Search for the cell housing the specified text and yield its [X, Y] center coordinate. 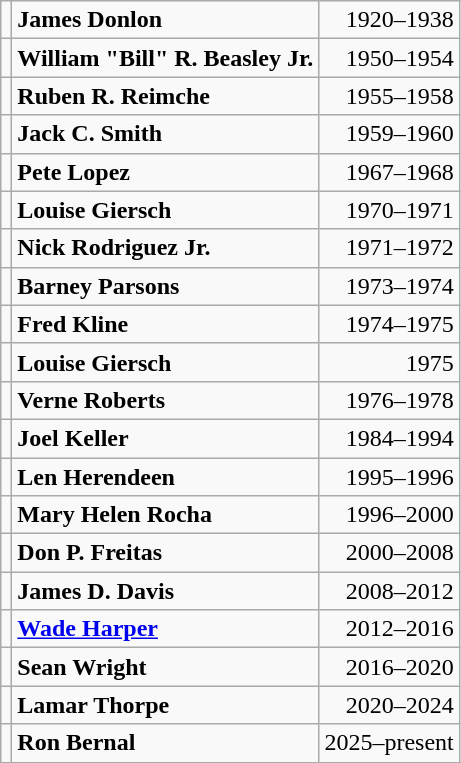
1970–1971 [389, 210]
Verne Roberts [166, 400]
William "Bill" R. Beasley Jr. [166, 58]
2012–2016 [389, 629]
Sean Wright [166, 667]
Ruben R. Reimche [166, 96]
Len Herendeen [166, 477]
1950–1954 [389, 58]
2020–2024 [389, 705]
Lamar Thorpe [166, 705]
Jack C. Smith [166, 134]
1995–1996 [389, 477]
Pete Lopez [166, 172]
1976–1978 [389, 400]
Nick Rodriguez Jr. [166, 248]
Don P. Freitas [166, 553]
1973–1974 [389, 286]
1920–1938 [389, 20]
1971–1972 [389, 248]
2000–2008 [389, 553]
Mary Helen Rocha [166, 515]
Joel Keller [166, 438]
1959–1960 [389, 134]
1974–1975 [389, 324]
Ron Bernal [166, 743]
1996–2000 [389, 515]
Wade Harper [166, 629]
1984–1994 [389, 438]
James Donlon [166, 20]
Barney Parsons [166, 286]
1967–1968 [389, 172]
2016–2020 [389, 667]
1955–1958 [389, 96]
James D. Davis [166, 591]
2025–present [389, 743]
Fred Kline [166, 324]
2008–2012 [389, 591]
1975 [389, 362]
